Locate the cell with the specified text and output its (x, y) center coordinate. 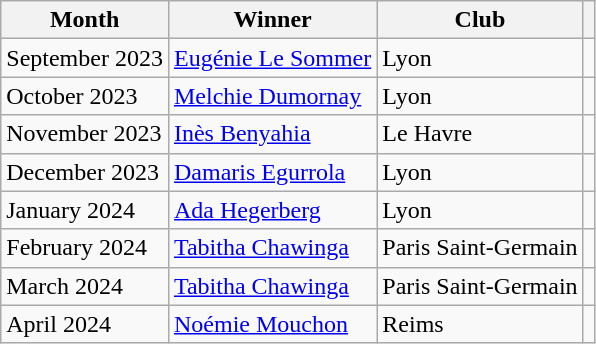
Melchie Dumornay (272, 96)
Inès Benyahia (272, 134)
Le Havre (480, 134)
October 2023 (85, 96)
Month (85, 20)
February 2024 (85, 248)
December 2023 (85, 172)
November 2023 (85, 134)
Reims (480, 324)
Winner (272, 20)
Damaris Egurrola (272, 172)
March 2024 (85, 286)
Club (480, 20)
April 2024 (85, 324)
September 2023 (85, 58)
Ada Hegerberg (272, 210)
January 2024 (85, 210)
Noémie Mouchon (272, 324)
Eugénie Le Sommer (272, 58)
